Extract the (X, Y) coordinate from the center of the cell holding the provided text.  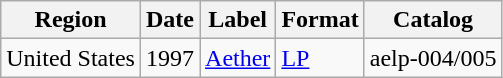
United States (71, 58)
Format (320, 20)
Region (71, 20)
Date (170, 20)
Catalog (433, 20)
1997 (170, 58)
aelp-004/005 (433, 58)
Label (238, 20)
Aether (238, 58)
LP (320, 58)
